Extract the (X, Y) coordinate from the center of the cell holding the provided text.  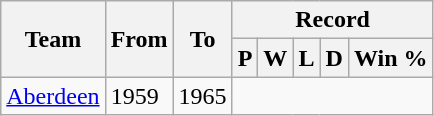
1959 (139, 96)
To (202, 39)
From (139, 39)
Aberdeen (53, 96)
Record (332, 20)
Team (53, 39)
L (306, 58)
1965 (202, 96)
Win % (390, 58)
W (276, 58)
P (245, 58)
D (334, 58)
